Provide the (X, Y) coordinate of the cell's center where the given text is located.  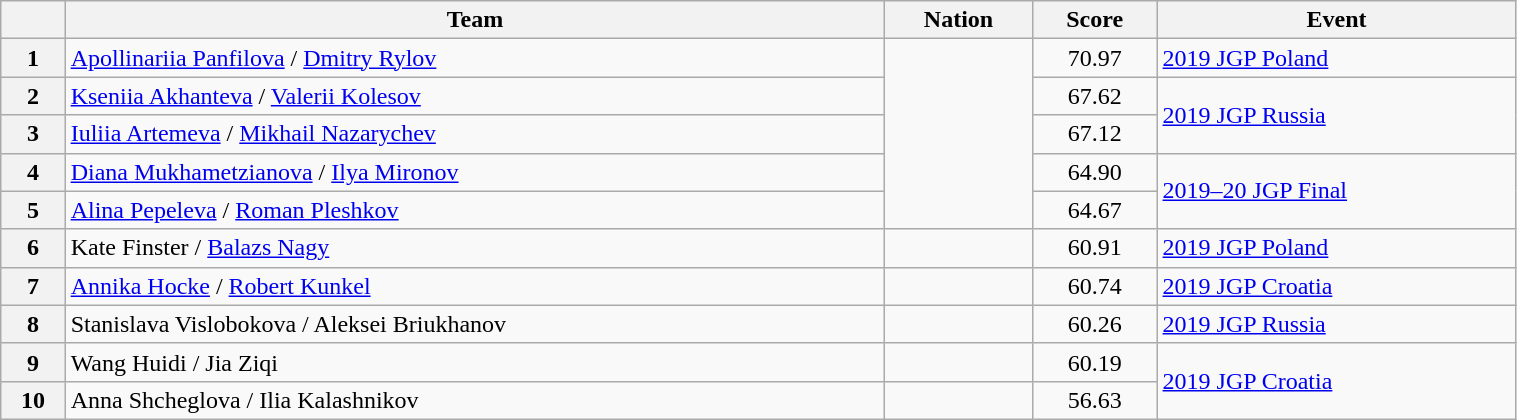
6 (33, 248)
Wang Huidi / Jia Ziqi (475, 362)
Diana Mukhametzianova / Ilya Mironov (475, 172)
1 (33, 58)
56.63 (1094, 400)
Score (1094, 20)
64.90 (1094, 172)
Nation (959, 20)
67.62 (1094, 96)
Annika Hocke / Robert Kunkel (475, 286)
Event (1336, 20)
60.74 (1094, 286)
Kate Finster / Balazs Nagy (475, 248)
10 (33, 400)
67.12 (1094, 134)
2019–20 JGP Final (1336, 191)
3 (33, 134)
60.91 (1094, 248)
Anna Shcheglova / Ilia Kalashnikov (475, 400)
4 (33, 172)
Kseniia Akhanteva / Valerii Kolesov (475, 96)
2 (33, 96)
Iuliia Artemeva / Mikhail Nazarychev (475, 134)
5 (33, 210)
Team (475, 20)
Alina Pepeleva / Roman Pleshkov (475, 210)
Apollinariia Panfilova / Dmitry Rylov (475, 58)
70.97 (1094, 58)
60.19 (1094, 362)
8 (33, 324)
9 (33, 362)
64.67 (1094, 210)
Stanislava Vislobokova / Aleksei Briukhanov (475, 324)
7 (33, 286)
60.26 (1094, 324)
